Pinpoint the cell where the given text exists, returning its [X, Y] midpoint coordinate. 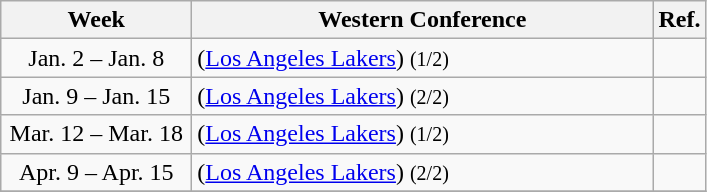
Week [96, 20]
Mar. 12 – Mar. 18 [96, 134]
Apr. 9 – Apr. 15 [96, 172]
Western Conference [422, 20]
Jan. 9 – Jan. 15 [96, 96]
Jan. 2 – Jan. 8 [96, 58]
Ref. [680, 20]
